Find where the given text appears and provide that cell's center as [x, y] coordinate. 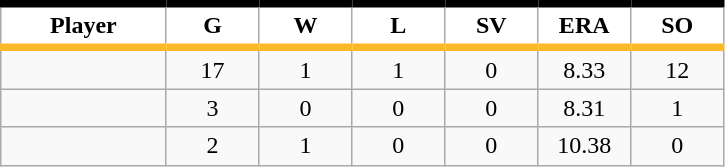
3 [212, 108]
8.33 [584, 68]
W [306, 26]
8.31 [584, 108]
L [398, 26]
17 [212, 68]
ERA [584, 26]
Player [84, 26]
SO [678, 26]
12 [678, 68]
10.38 [584, 146]
SV [492, 26]
2 [212, 146]
G [212, 26]
